Return the (x, y) coordinate for the center point of the cell that contains the specified text.  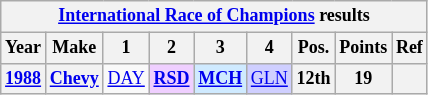
Year (24, 48)
1 (126, 48)
4 (269, 48)
GLN (269, 78)
Ref (410, 48)
MCH (220, 78)
1988 (24, 78)
RSD (172, 78)
2 (172, 48)
19 (364, 78)
Chevy (74, 78)
DAY (126, 78)
3 (220, 48)
12th (314, 78)
Points (364, 48)
Make (74, 48)
International Race of Champions results (214, 16)
Pos. (314, 48)
